Output the [X, Y] coordinate of the center of the cell containing the given text.  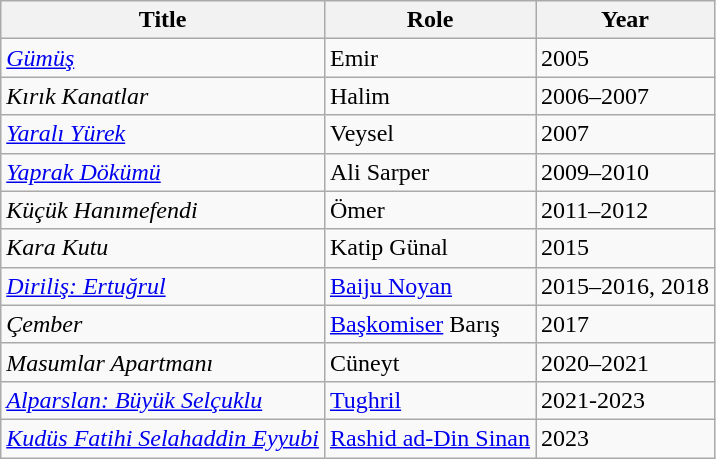
Role [430, 20]
Gümüş [163, 58]
Baiju Noyan [430, 286]
Başkomiser Barış [430, 324]
Kara Kutu [163, 248]
2020–2021 [626, 362]
Çember [163, 324]
Rashid ad-Din Sinan [430, 438]
Veysel [430, 134]
2009–2010 [626, 172]
Katip Günal [430, 248]
Küçük Hanımefendi [163, 210]
Yaralı Yürek [163, 134]
2015 [626, 248]
Yaprak Dökümü [163, 172]
Year [626, 20]
2021-2023 [626, 400]
Emir [430, 58]
2005 [626, 58]
Halim [430, 96]
2015–2016, 2018 [626, 286]
2017 [626, 324]
Alparslan: Büyük Selçuklu [163, 400]
2011–2012 [626, 210]
Diriliş: Ertuğrul [163, 286]
Title [163, 20]
2006–2007 [626, 96]
Ali Sarper [430, 172]
Kırık Kanatlar [163, 96]
2007 [626, 134]
2023 [626, 438]
Tughril [430, 400]
Cüneyt [430, 362]
Masumlar Apartmanı [163, 362]
Ömer [430, 210]
Kudüs Fatihi Selahaddin Eyyubi [163, 438]
